Return [X, Y] of the center of cell containing provided text 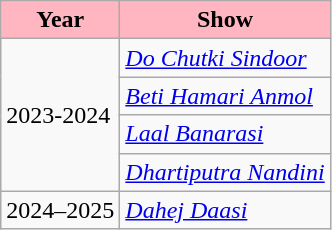
Beti Hamari Anmol [225, 96]
Dhartiputra Nandini [225, 172]
Do Chutki Sindoor [225, 58]
Show [225, 20]
Dahej Daasi [225, 210]
Laal Banarasi [225, 134]
2023-2024 [60, 115]
Year [60, 20]
2024–2025 [60, 210]
